Capture the cell that displays the provided text and extract its [X, Y] central coordinate. 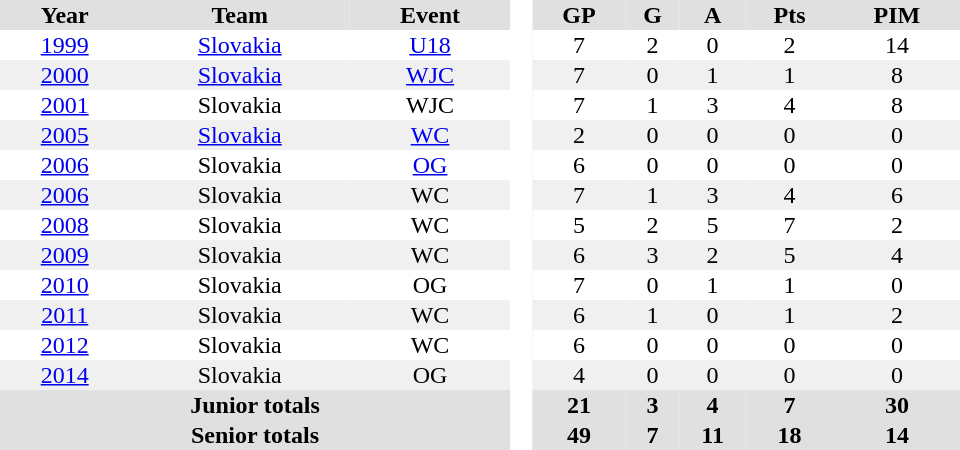
Team [240, 15]
U18 [430, 45]
Year [64, 15]
2005 [64, 135]
2009 [64, 255]
Junior totals [255, 405]
2011 [64, 315]
2014 [64, 375]
2001 [64, 105]
21 [579, 405]
Event [430, 15]
Senior totals [255, 435]
2012 [64, 345]
G [652, 15]
Pts [790, 15]
30 [897, 405]
1999 [64, 45]
A [712, 15]
PIM [897, 15]
GP [579, 15]
2010 [64, 285]
2000 [64, 75]
18 [790, 435]
11 [712, 435]
2008 [64, 225]
49 [579, 435]
